Capture the cell that displays the provided text and extract its [x, y] central coordinate. 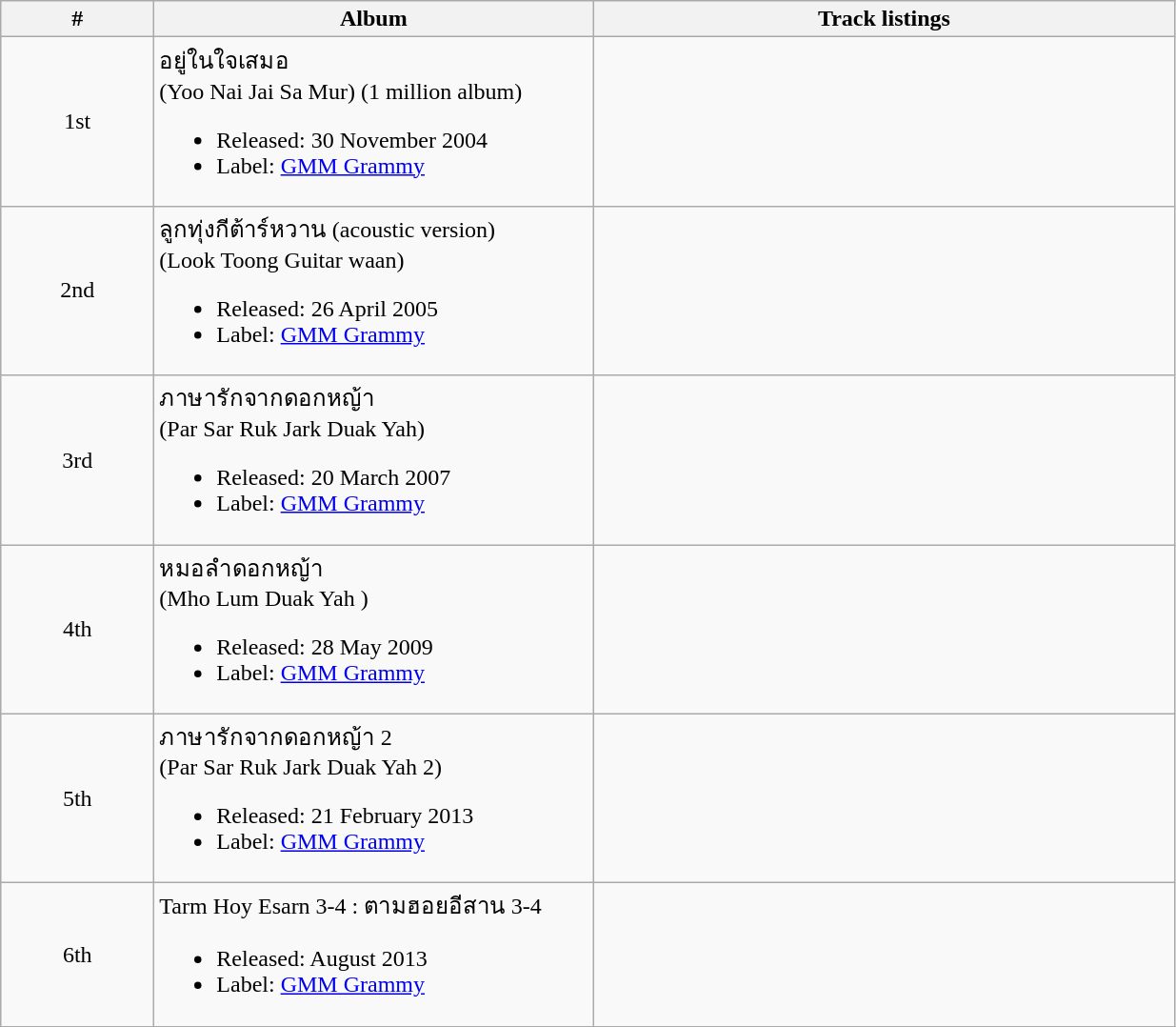
2nd [78, 291]
อยู่ในใจเสมอ(Yoo Nai Jai Sa Mur) (1 million album)Released: 30 November 2004Label: GMM Grammy [373, 122]
Track listings [884, 19]
1st [78, 122]
5th [78, 798]
Album [373, 19]
3rd [78, 460]
# [78, 19]
6th [78, 955]
ภาษารักจากดอกหญ้า 2(Par Sar Ruk Jark Duak Yah 2)Released: 21 February 2013Label: GMM Grammy [373, 798]
ภาษารักจากดอกหญ้า(Par Sar Ruk Jark Duak Yah)Released: 20 March 2007Label: GMM Grammy [373, 460]
Tarm Hoy Esarn 3-4 : ตามฮอยอีสาน 3-4Released: August 2013Label: GMM Grammy [373, 955]
หมอลำดอกหญ้า(Mho Lum Duak Yah )Released: 28 May 2009Label: GMM Grammy [373, 630]
ลูกทุ่งกีต้าร์หวาน (acoustic version)(Look Toong Guitar waan)Released: 26 April 2005Label: GMM Grammy [373, 291]
4th [78, 630]
